Capture the cell that displays the provided text and extract its [x, y] central coordinate. 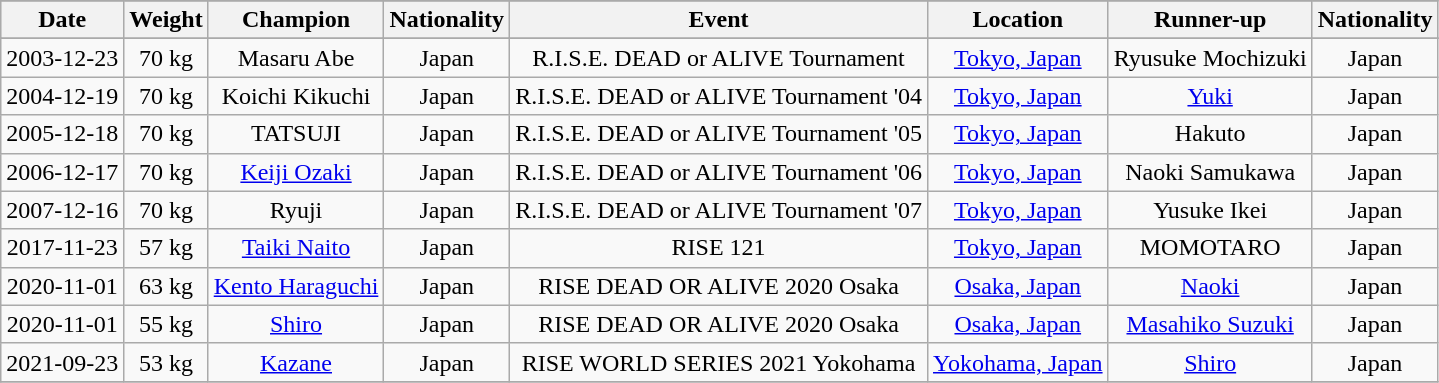
Taiki Naito [296, 248]
Koichi Kikuchi [296, 96]
2003-12-23 [62, 58]
Date [62, 20]
Champion [296, 20]
Event [719, 20]
Yokohama, Japan [1018, 362]
RISE 121 [719, 248]
TATSUJI [296, 134]
Runner-up [1210, 20]
2004-12-19 [62, 96]
Yusuke Ikei [1210, 210]
Ryuji [296, 210]
Masaru Abe [296, 58]
Keiji Ozaki [296, 172]
Yuki [1210, 96]
Ryusuke Mochizuki [1210, 58]
2006-12-17 [62, 172]
2007-12-16 [62, 210]
R.I.S.E. DEAD or ALIVE Tournament [719, 58]
RISE WORLD SERIES 2021 Yokohama [719, 362]
Hakuto [1210, 134]
Masahiko Suzuki [1210, 324]
Naoki [1210, 286]
R.I.S.E. DEAD or ALIVE Tournament '06 [719, 172]
R.I.S.E. DEAD or ALIVE Tournament '05 [719, 134]
R.I.S.E. DEAD or ALIVE Tournament '07 [719, 210]
55 kg [166, 324]
53 kg [166, 362]
63 kg [166, 286]
Kazane [296, 362]
Kento Haraguchi [296, 286]
Weight [166, 20]
Naoki Samukawa [1210, 172]
R.I.S.E. DEAD or ALIVE Tournament '04 [719, 96]
2017-11-23 [62, 248]
Location [1018, 20]
2021-09-23 [62, 362]
57 kg [166, 248]
MOMOTARO [1210, 248]
2005-12-18 [62, 134]
